For the text-containing cell, return its midpoint in (x, y) coordinate format. 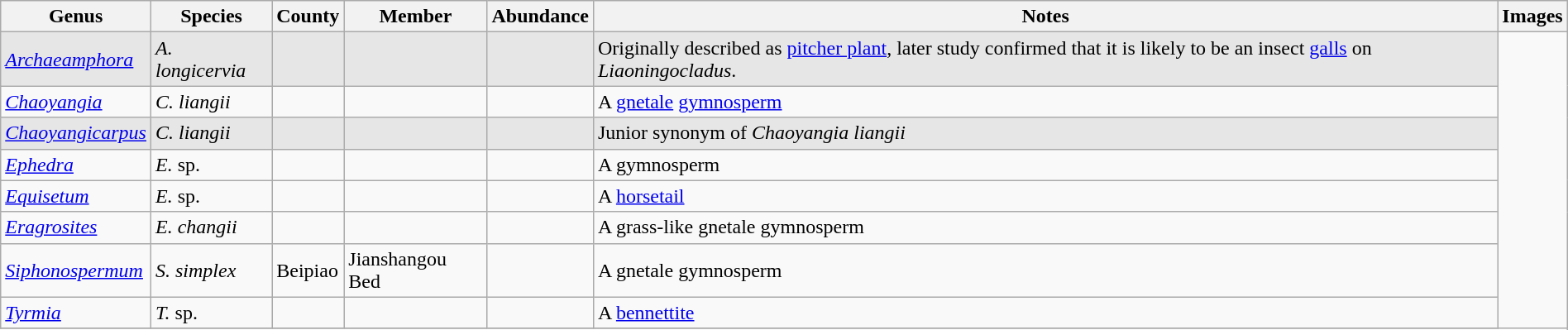
A grass-like gnetale gymnosperm (1045, 227)
Images (1532, 17)
A horsetail (1045, 196)
Archaeamphora (76, 60)
S. simplex (211, 270)
Genus (76, 17)
Tyrmia (76, 313)
Jianshangou Bed (415, 270)
A. longicervia (211, 60)
County (308, 17)
Notes (1045, 17)
Ephedra (76, 165)
Species (211, 17)
Chaoyangia (76, 102)
Junior synonym of Chaoyangia liangii (1045, 133)
E. changii (211, 227)
A bennettite (1045, 313)
Siphonospermum (76, 270)
A gymnosperm (1045, 165)
Equisetum (76, 196)
Abundance (540, 17)
Member (415, 17)
Beipiao (308, 270)
Eragrosites (76, 227)
Chaoyangicarpus (76, 133)
Originally described as pitcher plant, later study confirmed that it is likely to be an insect galls on Liaoningocladus. (1045, 60)
T. sp. (211, 313)
